Determine the [X, Y] coordinate at the center of the cell enclosing the given text.  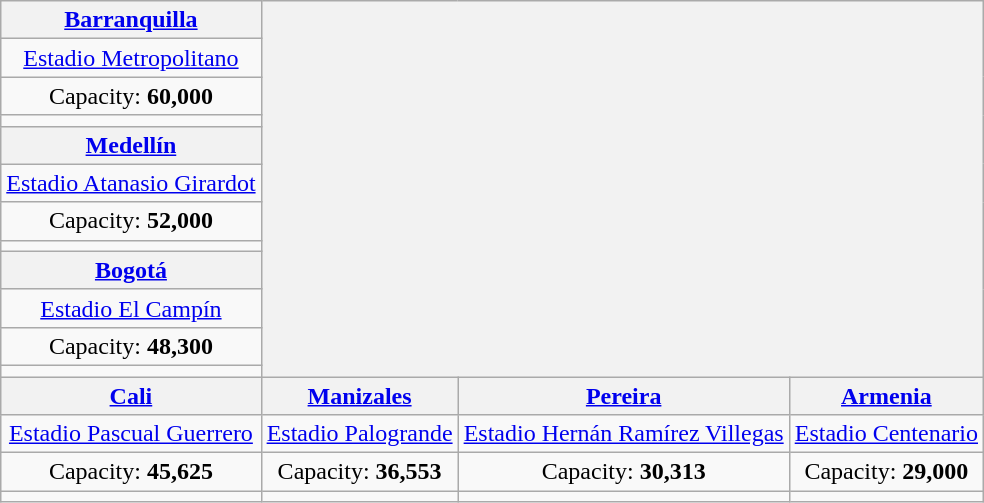
Cali [131, 395]
Capacity: 36,553 [360, 472]
Armenia [886, 395]
Manizales [360, 395]
Estadio Metropolitano [131, 58]
Estadio Hernán Ramírez Villegas [624, 434]
Capacity: 60,000 [131, 96]
Estadio Centenario [886, 434]
Estadio El Campín [131, 308]
Pereira [624, 395]
Capacity: 30,313 [624, 472]
Medellín [131, 145]
Bogotá [131, 270]
Capacity: 45,625 [131, 472]
Capacity: 29,000 [886, 472]
Estadio Atanasio Girardot [131, 183]
Estadio Pascual Guerrero [131, 434]
Barranquilla [131, 20]
Capacity: 48,300 [131, 346]
Estadio Palogrande [360, 434]
Capacity: 52,000 [131, 221]
